Find where the given text appears and provide that cell's center as [x, y] coordinate. 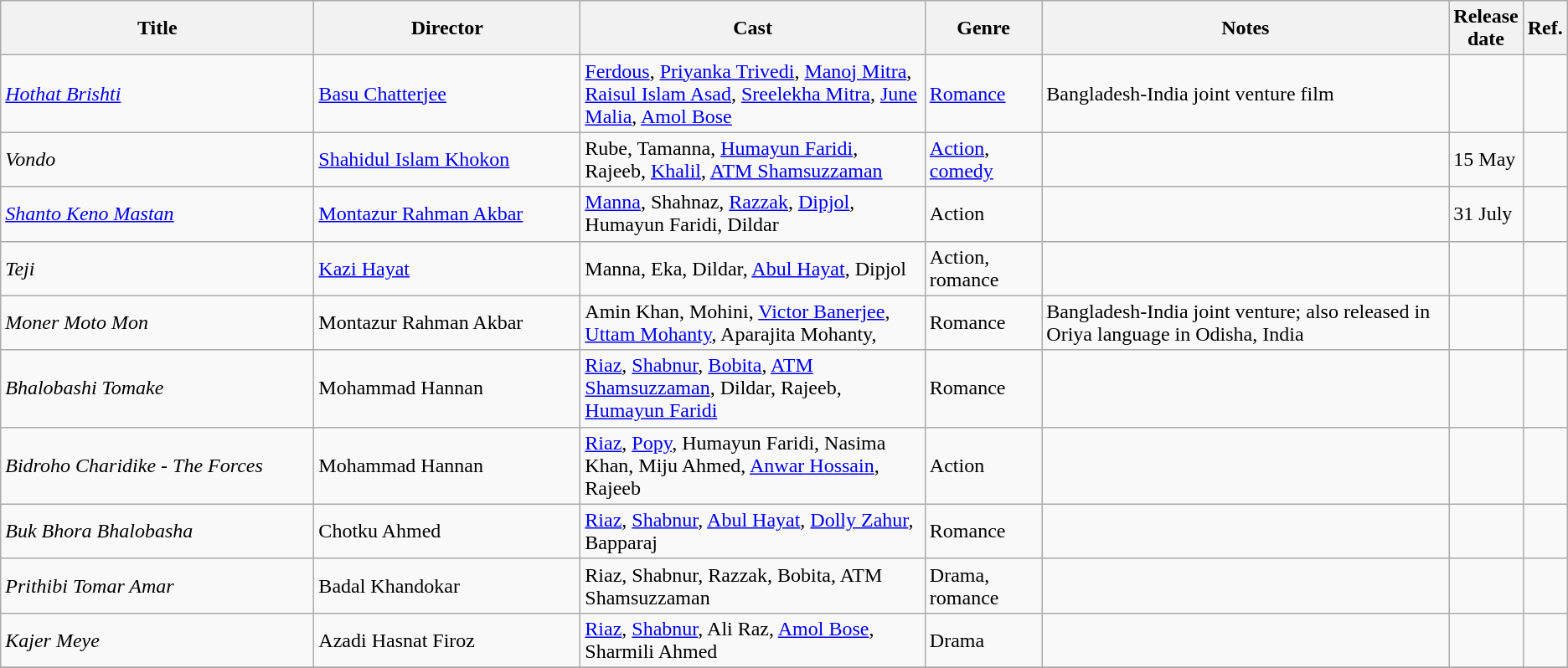
Shahidul Islam Khokon [447, 159]
Hothat Brishti [157, 94]
Riaz, Shabnur, Abul Hayat, Dolly Zahur, Bapparaj [752, 531]
Director [447, 28]
Drama, romance [983, 586]
Riaz, Shabnur, Razzak, Bobita, ATM Shamsuzzaman [752, 586]
Notes [1246, 28]
Bhalobashi Tomake [157, 388]
Ferdous, Priyanka Trivedi, Manoj Mitra, Raisul Islam Asad, Sreelekha Mitra, June Malia, Amol Bose [752, 94]
Azadi Hasnat Firoz [447, 640]
Title [157, 28]
Ref. [1545, 28]
31 July [1486, 214]
Action, romance [983, 268]
Vondo [157, 159]
Riaz, Shabnur, Bobita, ATM Shamsuzzaman, Dildar, Rajeeb, Humayun Faridi [752, 388]
Rube, Tamanna, Humayun Faridi, Rajeeb, Khalil, ATM Shamsuzzaman [752, 159]
Amin Khan, Mohini, Victor Banerjee, Uttam Mohanty, Aparajita Mohanty, [752, 323]
Cast [752, 28]
Drama [983, 640]
Shanto Keno Mastan [157, 214]
Genre [983, 28]
Badal Khandokar [447, 586]
Riaz, Shabnur, Ali Raz, Amol Bose, Sharmili Ahmed [752, 640]
Chotku Ahmed [447, 531]
Bidroho Charidike - The Forces [157, 465]
Bangladesh-India joint venture; also released in Oriya language in Odisha, India [1246, 323]
Teji [157, 268]
Manna, Shahnaz, Razzak, Dipjol, Humayun Faridi, Dildar [752, 214]
Moner Moto Mon [157, 323]
Kazi Hayat [447, 268]
Kajer Meye [157, 640]
Action, comedy [983, 159]
Buk Bhora Bhalobasha [157, 531]
Riaz, Popy, Humayun Faridi, Nasima Khan, Miju Ahmed, Anwar Hossain, Rajeeb [752, 465]
Prithibi Tomar Amar [157, 586]
Manna, Eka, Dildar, Abul Hayat, Dipjol [752, 268]
15 May [1486, 159]
Bangladesh-India joint venture film [1246, 94]
Release date [1486, 28]
Basu Chatterjee [447, 94]
